Output the [X, Y] coordinate of the center of the cell containing the given text.  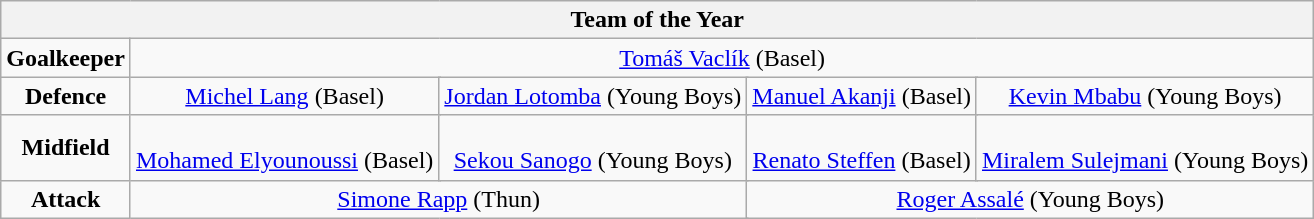
Midfield [66, 148]
Miralem Sulejmani (Young Boys) [1144, 148]
Manuel Akanji (Basel) [862, 96]
Michel Lang (Basel) [284, 96]
Renato Steffen (Basel) [862, 148]
Kevin Mbabu (Young Boys) [1144, 96]
Tomáš Vaclík (Basel) [722, 58]
Mohamed Elyounoussi (Basel) [284, 148]
Goalkeeper [66, 58]
Team of the Year [658, 20]
Sekou Sanogo (Young Boys) [593, 148]
Jordan Lotomba (Young Boys) [593, 96]
Simone Rapp (Thun) [438, 199]
Roger Assalé (Young Boys) [1030, 199]
Attack [66, 199]
Defence [66, 96]
